For the text-containing cell, return its midpoint in [X, Y] coordinate format. 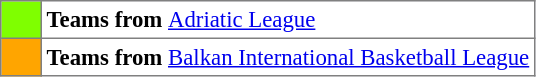
Teams from Balkan International Basketball League [288, 57]
Teams from Adriatic League [288, 20]
